Identify which cell holds the provided text, then report its [x, y] central coordinate. 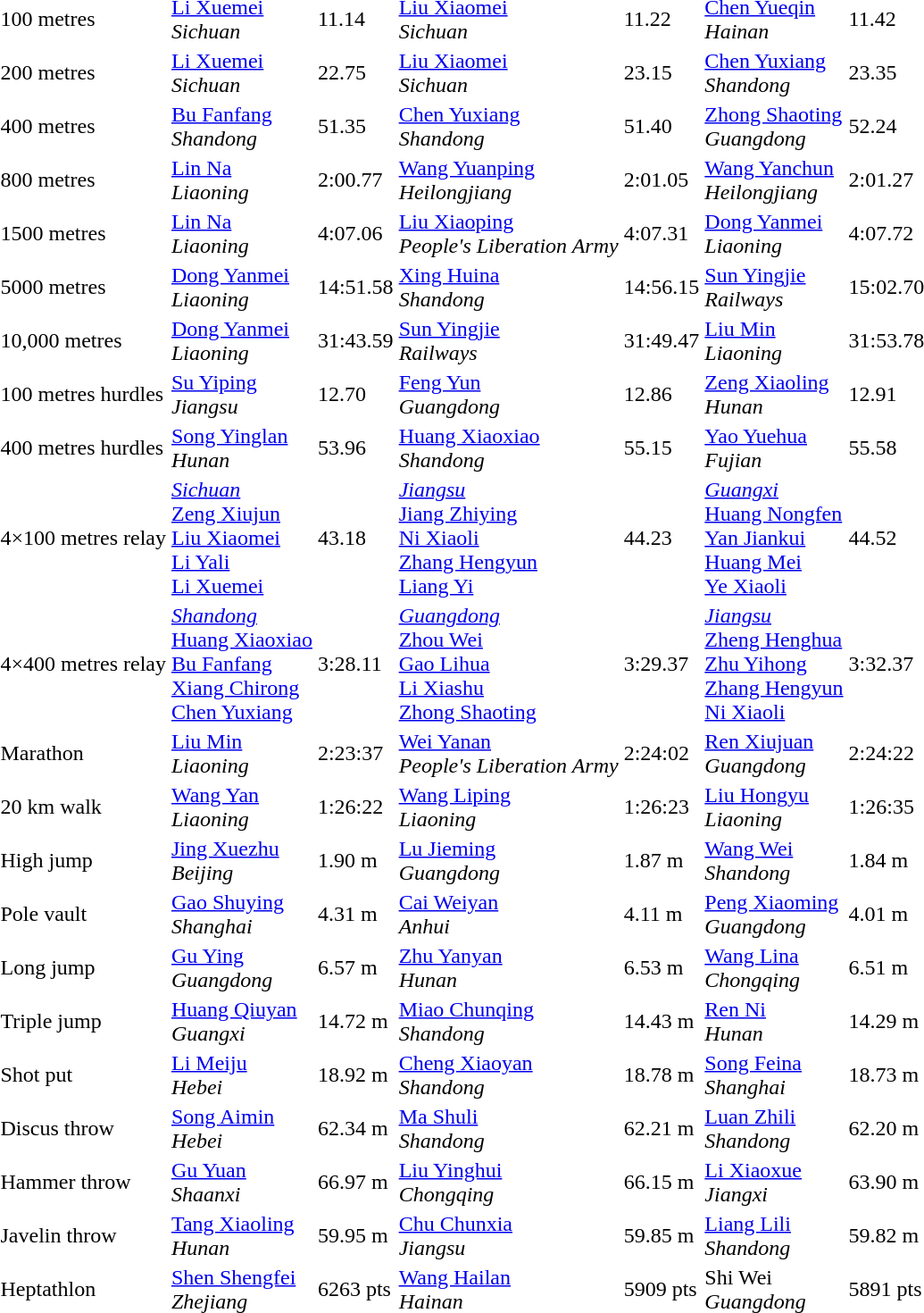
Su YipingJiangsu [241, 395]
GuangxiHuang NongfenYan JiankuiHuang MeiYe Xiaoli [774, 538]
12.70 [355, 395]
Liu XiaopingPeople's Liberation Army [509, 234]
23.15 [662, 73]
66.97 m [355, 1183]
Song FeinaShanghai [774, 1075]
1.87 m [662, 861]
Huang QiuyanGuangxi [241, 1022]
Wei YananPeople's Liberation Army [509, 754]
1:26:23 [662, 807]
3:29.37 [662, 664]
62.34 m [355, 1129]
31:49.47 [662, 341]
55.15 [662, 448]
ShandongHuang XiaoxiaoBu FanfangXiang ChirongChen Yuxiang [241, 664]
Cheng XiaoyanShandong [509, 1075]
Wang YanchunHeilongjiang [774, 180]
6.57 m [355, 968]
Zeng XiaolingHunan [774, 395]
Yao YuehuaFujian [774, 448]
SichuanZeng XiujunLiu XiaomeiLi YaliLi Xuemei [241, 538]
Wang LinaChongqing [774, 968]
Miao ChunqingShandong [509, 1022]
Wang YanLiaoning [241, 807]
4.31 m [355, 915]
22.75 [355, 73]
Li XuemeiSichuan [241, 73]
Cai WeiyanAnhui [509, 915]
18.92 m [355, 1075]
31:43.59 [355, 341]
4.11 m [662, 915]
51.35 [355, 127]
Xing HuinaShandong [509, 288]
Chu ChunxiaJiangsu [509, 1236]
18.78 m [662, 1075]
Wang YuanpingHeilongjiang [509, 180]
Ren XiujuanGuangdong [774, 754]
62.21 m [662, 1129]
Liang LiliShandong [774, 1236]
Zhu YanyanHunan [509, 968]
Li XiaoxueJiangxi [774, 1183]
51.40 [662, 127]
Wang WeiShandong [774, 861]
JiangsuZheng HenghuaZhu YihongZhang HengyunNi Xiaoli [774, 664]
66.15 m [662, 1183]
Wang LipingLiaoning [509, 807]
4:07.31 [662, 234]
3:28.11 [355, 664]
JiangsuJiang ZhiyingNi XiaoliZhang HengyunLiang Yi [509, 538]
12.86 [662, 395]
Gu YuanShaanxi [241, 1183]
14.72 m [355, 1022]
53.96 [355, 448]
Li MeijuHebei [241, 1075]
4:07.06 [355, 234]
Bu FanfangShandong [241, 127]
Liu HongyuLiaoning [774, 807]
Song AiminHebei [241, 1129]
43.18 [355, 538]
Peng XiaomingGuangdong [774, 915]
Jing Xuezhu Beijing [241, 861]
Liu YinghuiChongqing [509, 1183]
Luan ZhiliShandong [774, 1129]
44.23 [662, 538]
Liu XiaomeiSichuan [509, 73]
14:56.15 [662, 288]
Tang XiaolingHunan [241, 1236]
14:51.58 [355, 288]
2:24:02 [662, 754]
59.85 m [662, 1236]
6.53 m [662, 968]
Song YinglanHunan [241, 448]
1.90 m [355, 861]
GuangdongZhou WeiGao LihuaLi XiashuZhong Shaoting [509, 664]
Gao ShuyingShanghai [241, 915]
Feng YunGuangdong [509, 395]
1:26:22 [355, 807]
Ma ShuliShandong [509, 1129]
2:23:37 [355, 754]
59.95 m [355, 1236]
Ren NiHunan [774, 1022]
Lu JiemingGuangdong [509, 861]
Zhong ShaotingGuangdong [774, 127]
Huang XiaoxiaoShandong [509, 448]
2:01.05 [662, 180]
14.43 m [662, 1022]
2:00.77 [355, 180]
Gu YingGuangdong [241, 968]
